Determine the [x, y] coordinate at the center of the cell enclosing the given text.  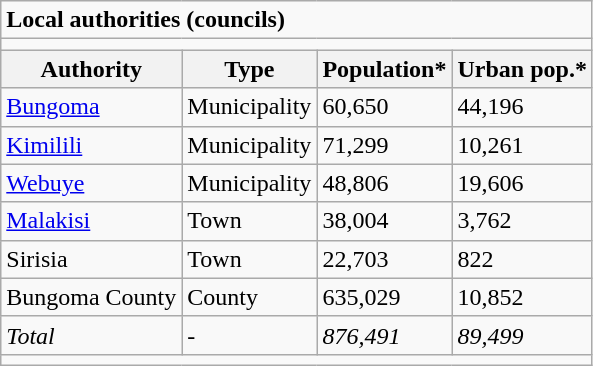
Population* [384, 69]
Webuye [92, 183]
635,029 [384, 297]
38,004 [384, 221]
71,299 [384, 145]
Bungoma County [92, 297]
876,491 [384, 335]
- [250, 335]
10,852 [522, 297]
22,703 [384, 259]
19,606 [522, 183]
48,806 [384, 183]
Kimilili [92, 145]
Sirisia [92, 259]
Local authorities (councils) [297, 20]
3,762 [522, 221]
County [250, 297]
10,261 [522, 145]
Type [250, 69]
Total [92, 335]
Bungoma [92, 107]
44,196 [522, 107]
Malakisi [92, 221]
822 [522, 259]
Authority [92, 69]
60,650 [384, 107]
Urban pop.* [522, 69]
89,499 [522, 335]
